Output the (X, Y) coordinate of the center of the cell containing the given text.  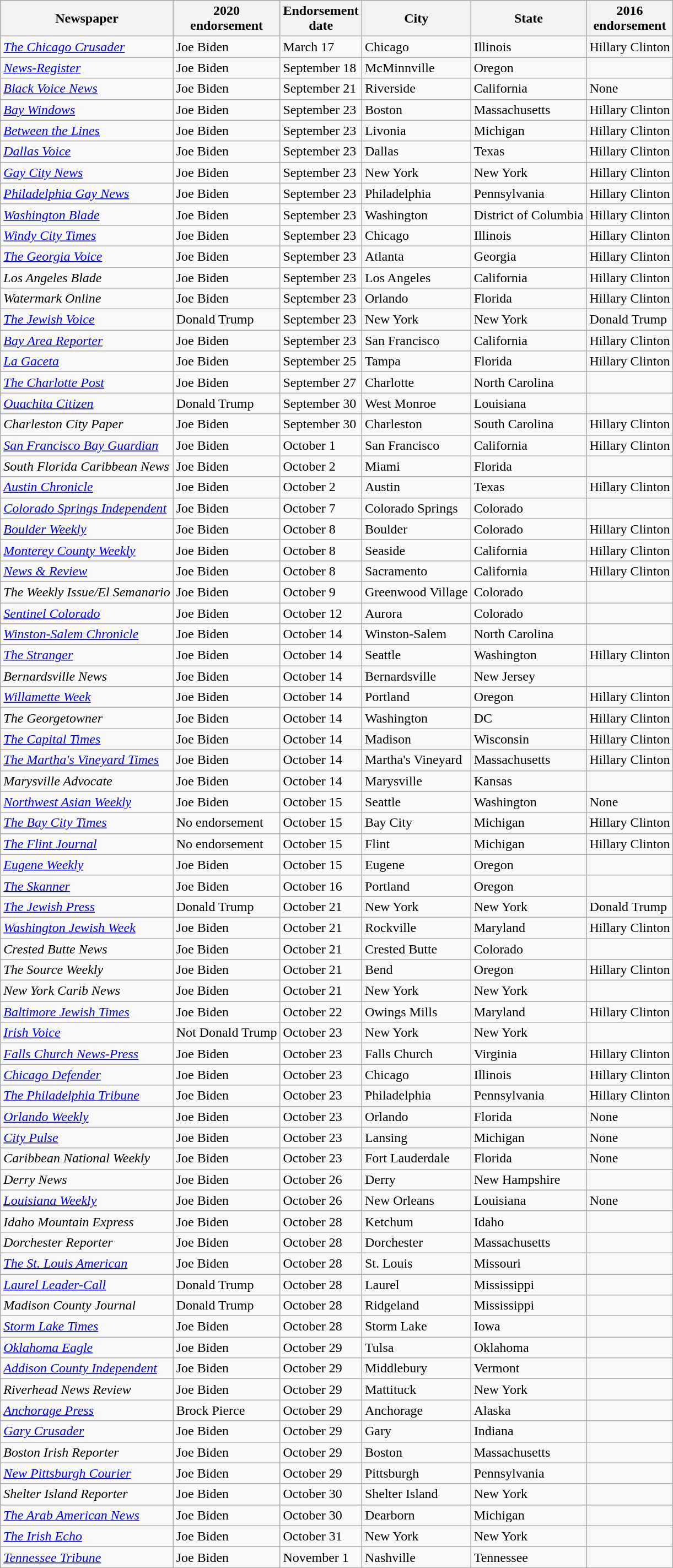
Gary (416, 1431)
The Georgetowner (87, 718)
Shelter Island (416, 1494)
Washington Jewish Week (87, 928)
Sacramento (416, 571)
The Jewish Voice (87, 320)
Chicago Defender (87, 1075)
Eugene Weekly (87, 865)
October 9 (321, 592)
St. Louis (416, 1263)
Greenwood Village (416, 592)
Boulder Weekly (87, 529)
Tennessee Tribune (87, 1557)
New Hampshire (529, 1179)
The Flint Journal (87, 844)
Laurel Leader-Call (87, 1285)
Tennessee (529, 1557)
The Capital Times (87, 739)
October 1 (321, 445)
Boston Irish Reporter (87, 1452)
Charleston City Paper (87, 424)
The Skanner (87, 886)
Bernardsville News (87, 676)
Aurora (416, 613)
The Chicago Crusader (87, 47)
South Carolina (529, 424)
November 1 (321, 1557)
Monterey County Weekly (87, 550)
Caribbean National Weekly (87, 1159)
Derry (416, 1179)
New Jersey (529, 676)
Louisiana Weekly (87, 1200)
Nashville (416, 1557)
The St. Louis American (87, 1263)
News-Register (87, 68)
The Arab American News (87, 1515)
Martha's Vineyard (416, 760)
Northwest Asian Weekly (87, 802)
The Stranger (87, 655)
City (416, 19)
October 12 (321, 613)
Fort Lauderdale (416, 1159)
Dearborn (416, 1515)
Mattituck (416, 1389)
September 21 (321, 89)
Watermark Online (87, 299)
Bay City (416, 823)
Philadelphia Gay News (87, 193)
2016endorsement (629, 19)
South Florida Caribbean News (87, 466)
Baltimore Jewish Times (87, 1012)
San Francisco Bay Guardian (87, 445)
Madison (416, 739)
Addison County Independent (87, 1368)
Anchorage Press (87, 1410)
Bay Area Reporter (87, 341)
The Jewish Press (87, 907)
Windy City Times (87, 235)
New Orleans (416, 1200)
Ouachita Citizen (87, 403)
Marysville (416, 781)
Colorado Springs Independent (87, 508)
Derry News (87, 1179)
Ridgeland (416, 1306)
Orlando Weekly (87, 1117)
Black Voice News (87, 89)
October 16 (321, 886)
Riverside (416, 89)
Storm Lake Times (87, 1327)
District of Columbia (529, 214)
Sentinel Colorado (87, 613)
Charleston (416, 424)
Seaside (416, 550)
Livonia (416, 131)
Winston-Salem Chronicle (87, 634)
Colorado Springs (416, 508)
October 7 (321, 508)
Tulsa (416, 1348)
Newspaper (87, 19)
Boulder (416, 529)
Iowa (529, 1327)
Bend (416, 970)
Oklahoma Eagle (87, 1348)
Rockville (416, 928)
September 18 (321, 68)
Not Donald Trump (227, 1033)
The Source Weekly (87, 970)
Lansing (416, 1138)
Storm Lake (416, 1327)
The Bay City Times (87, 823)
New York Carib News (87, 991)
Oklahoma (529, 1348)
Bay Windows (87, 110)
Crested Butte (416, 949)
Wisconsin (529, 739)
Winston-Salem (416, 634)
October 31 (321, 1536)
Shelter Island Reporter (87, 1494)
La Gaceta (87, 362)
The Georgia Voice (87, 256)
October 22 (321, 1012)
Vermont (529, 1368)
Indiana (529, 1431)
Ketchum (416, 1221)
News & Review (87, 571)
City Pulse (87, 1138)
Riverhead News Review (87, 1389)
The Charlotte Post (87, 382)
Marysville Advocate (87, 781)
West Monroe (416, 403)
McMinnville (416, 68)
Between the Lines (87, 131)
Alaska (529, 1410)
Los Angeles Blade (87, 277)
Dorchester Reporter (87, 1242)
Idaho Mountain Express (87, 1221)
Austin Chronicle (87, 487)
Dallas Voice (87, 152)
Flint (416, 844)
Crested Butte News (87, 949)
Falls Church (416, 1054)
Washington Blade (87, 214)
Missouri (529, 1263)
Gary Crusader (87, 1431)
Irish Voice (87, 1033)
Georgia (529, 256)
Endorsementdate (321, 19)
Los Angeles (416, 277)
New Pittsburgh Courier (87, 1473)
Madison County Journal (87, 1306)
Atlanta (416, 256)
Charlotte (416, 382)
Brock Pierce (227, 1410)
September 25 (321, 362)
Bernardsville (416, 676)
State (529, 19)
Miami (416, 466)
Middlebury (416, 1368)
The Irish Echo (87, 1536)
September 27 (321, 382)
Tampa (416, 362)
The Weekly Issue/El Semanario (87, 592)
Dorchester (416, 1242)
Austin (416, 487)
2020endorsement (227, 19)
Anchorage (416, 1410)
DC (529, 718)
Falls Church News-Press (87, 1054)
Idaho (529, 1221)
Eugene (416, 865)
Laurel (416, 1285)
The Martha's Vineyard Times (87, 760)
Gay City News (87, 173)
The Philadelphia Tribune (87, 1096)
Owings Mills (416, 1012)
Willamette Week (87, 697)
Dallas (416, 152)
Kansas (529, 781)
Virginia (529, 1054)
Pittsburgh (416, 1473)
March 17 (321, 47)
